Identify which cell holds the provided text, then report its [X, Y] central coordinate. 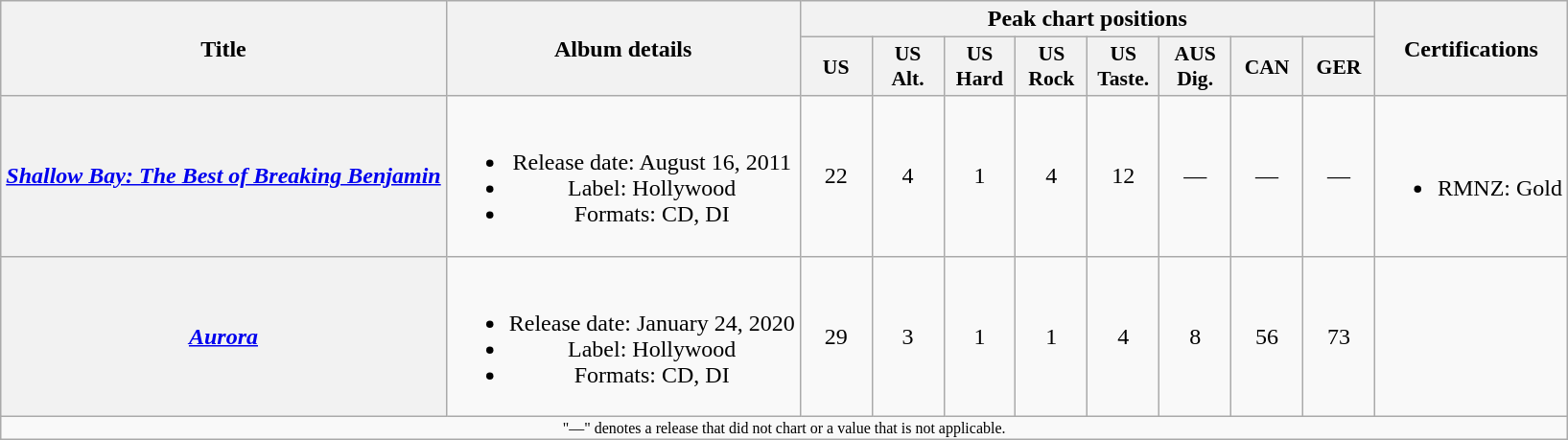
Release date: August 16, 2011Label: HollywoodFormats: CD, DI [623, 176]
Peak chart positions [1088, 19]
Title [223, 48]
US Taste. [1124, 67]
US Rock [1051, 67]
Shallow Bay: The Best of Breaking Benjamin [223, 176]
3 [907, 336]
73 [1339, 336]
22 [836, 176]
"—" denotes a release that did not chart or a value that is not applicable. [784, 428]
US Hard [980, 67]
Release date: January 24, 2020Label: HollywoodFormats: CD, DI [623, 336]
CAN [1268, 67]
56 [1268, 336]
US Alt. [907, 67]
AUS Dig. [1195, 67]
Certifications [1471, 48]
US [836, 67]
8 [1195, 336]
RMNZ: Gold [1471, 176]
29 [836, 336]
12 [1124, 176]
Album details [623, 48]
Aurora [223, 336]
GER [1339, 67]
